Scan for the cell matching the given text and deliver its (X, Y) coordinate at center. 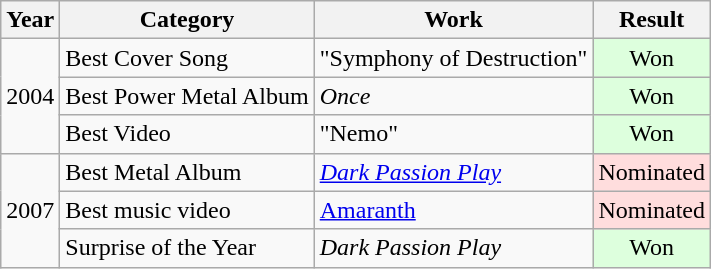
"Nemo" (454, 134)
Amaranth (454, 210)
Work (454, 20)
Best Power Metal Album (187, 96)
Surprise of the Year (187, 248)
Best Cover Song (187, 58)
Year (30, 20)
Best Metal Album (187, 172)
2004 (30, 96)
Best Video (187, 134)
Category (187, 20)
Result (652, 20)
Once (454, 96)
"Symphony of Destruction" (454, 58)
Best music video (187, 210)
2007 (30, 210)
